Pinpoint the cell where the given text exists, returning its (X, Y) midpoint coordinate. 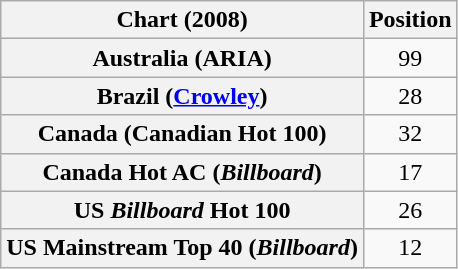
26 (410, 210)
Chart (2008) (182, 20)
32 (410, 134)
Brazil (Crowley) (182, 96)
US Mainstream Top 40 (Billboard) (182, 248)
17 (410, 172)
Australia (ARIA) (182, 58)
12 (410, 248)
US Billboard Hot 100 (182, 210)
99 (410, 58)
Canada Hot AC (Billboard) (182, 172)
Canada (Canadian Hot 100) (182, 134)
28 (410, 96)
Position (410, 20)
